Search for the cell housing the specified text and yield its [X, Y] center coordinate. 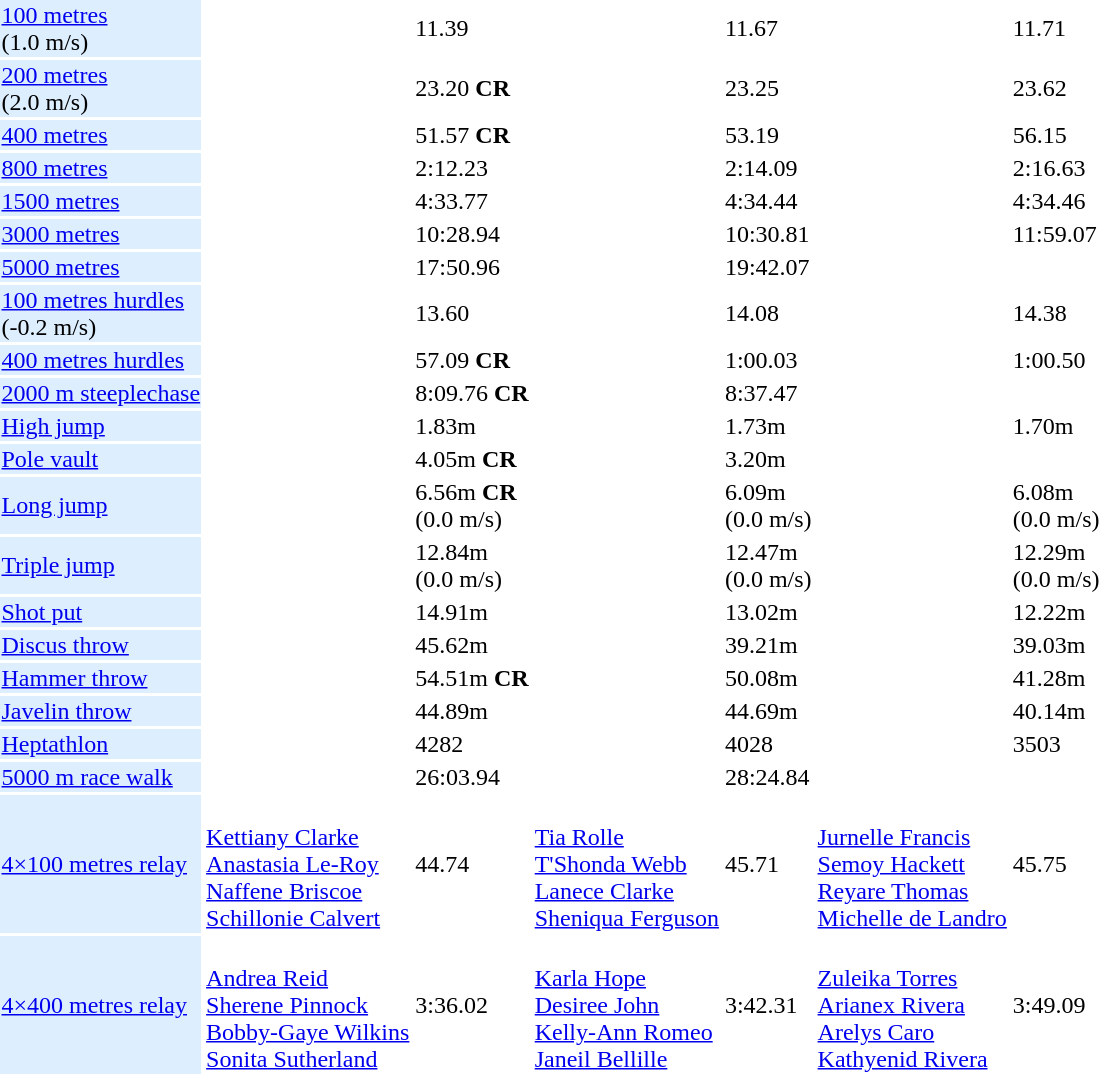
Hammer throw [101, 678]
23.25 [768, 88]
8:09.76 CR [472, 393]
51.57 CR [472, 135]
Discus throw [101, 645]
1.83m [472, 426]
High jump [101, 426]
45.62m [472, 645]
6.09m (0.0 m/s) [768, 506]
Karla Hope Desiree John Kelly-Ann Romeo Janeil Bellille [626, 1005]
39.21m [768, 645]
10:30.81 [768, 234]
14.08 [768, 314]
23.20 CR [472, 88]
11.39 [472, 28]
200 metres (2.0 m/s) [101, 88]
44.89m [472, 711]
800 metres [101, 168]
26:03.94 [472, 777]
4:33.77 [472, 201]
10:28.94 [472, 234]
Andrea Reid Sherene Pinnock Bobby-Gaye Wilkins Sonita Sutherland [308, 1005]
3:42.31 [768, 1005]
1500 metres [101, 201]
53.19 [768, 135]
Heptathlon [101, 744]
4:34.44 [768, 201]
100 metres hurdles (-0.2 m/s) [101, 314]
12.84m (0.0 m/s) [472, 566]
2000 m steeplechase [101, 393]
44.69m [768, 711]
13.60 [472, 314]
4.05m CR [472, 459]
4282 [472, 744]
5000 metres [101, 267]
Zuleika Torres Arianex Rivera Arelys Caro Kathyenid Rivera [912, 1005]
8:37.47 [768, 393]
3000 metres [101, 234]
Pole vault [101, 459]
57.09 CR [472, 360]
3:36.02 [472, 1005]
4028 [768, 744]
400 metres hurdles [101, 360]
1:00.03 [768, 360]
6.56m CR (0.0 m/s) [472, 506]
Shot put [101, 612]
4×400 metres relay [101, 1005]
Triple jump [101, 566]
Tia Rolle T'Shonda Webb Lanece Clarke Sheniqua Ferguson [626, 864]
1.73m [768, 426]
2:14.09 [768, 168]
13.02m [768, 612]
Jurnelle Francis Semoy Hackett Reyare Thomas Michelle de Landro [912, 864]
19:42.07 [768, 267]
Javelin throw [101, 711]
28:24.84 [768, 777]
17:50.96 [472, 267]
44.74 [472, 864]
400 metres [101, 135]
2:12.23 [472, 168]
3.20m [768, 459]
12.47m (0.0 m/s) [768, 566]
45.71 [768, 864]
5000 m race walk [101, 777]
14.91m [472, 612]
11.67 [768, 28]
Kettiany Clarke Anastasia Le-Roy Naffene Briscoe Schillonie Calvert [308, 864]
100 metres (1.0 m/s) [101, 28]
50.08m [768, 678]
4×100 metres relay [101, 864]
Long jump [101, 506]
54.51m CR [472, 678]
